For the text-containing cell, return its midpoint in (x, y) coordinate format. 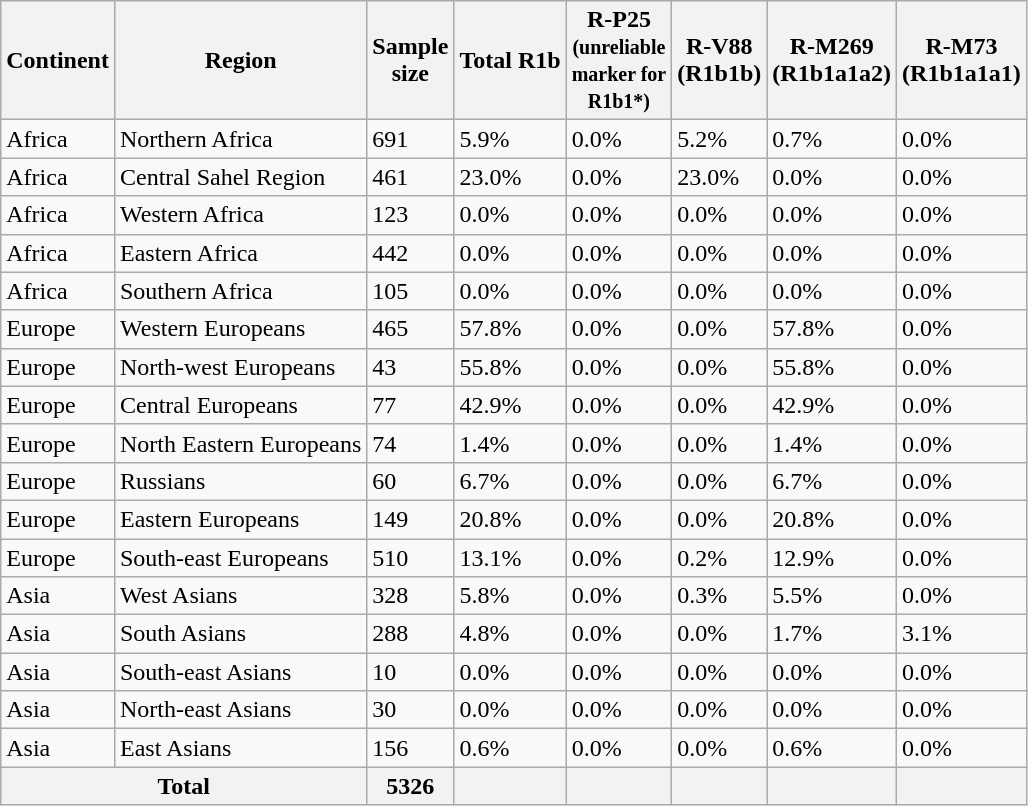
South Asians (240, 634)
Southern Africa (240, 291)
5326 (410, 786)
4.8% (510, 634)
5.5% (832, 596)
Eastern Africa (240, 253)
R-V88(R1b1b) (720, 60)
156 (410, 748)
10 (410, 672)
43 (410, 367)
288 (410, 634)
328 (410, 596)
12.9% (832, 557)
R-P25(unreliablemarker forR1b1*) (619, 60)
North-east Asians (240, 710)
5.8% (510, 596)
North Eastern Europeans (240, 443)
Total R1b (510, 60)
Eastern Europeans (240, 519)
1.7% (832, 634)
0.3% (720, 596)
Total (184, 786)
Russians (240, 481)
465 (410, 329)
East Asians (240, 748)
Western Europeans (240, 329)
West Asians (240, 596)
Region (240, 60)
5.2% (720, 139)
South-east Europeans (240, 557)
442 (410, 253)
0.2% (720, 557)
13.1% (510, 557)
691 (410, 139)
Western Africa (240, 215)
South-east Asians (240, 672)
3.1% (962, 634)
60 (410, 481)
Northern Africa (240, 139)
R-M73(R1b1a1a1) (962, 60)
30 (410, 710)
Continent (58, 60)
Samplesize (410, 60)
North-west Europeans (240, 367)
461 (410, 177)
0.7% (832, 139)
Central Europeans (240, 405)
Central Sahel Region (240, 177)
123 (410, 215)
510 (410, 557)
77 (410, 405)
74 (410, 443)
149 (410, 519)
5.9% (510, 139)
105 (410, 291)
R-M269(R1b1a1a2) (832, 60)
